Return (X, Y) of the center of cell containing provided text 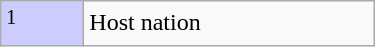
Host nation (229, 24)
1 (42, 24)
